Provide the [X, Y] coordinate of the cell's center where the given text is located.  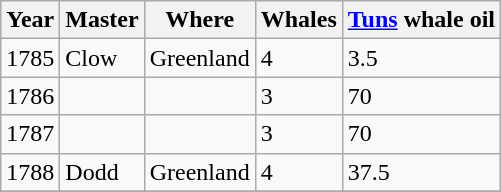
Whales [298, 20]
Clow [102, 58]
3.5 [421, 58]
1786 [30, 96]
1787 [30, 134]
Year [30, 20]
37.5 [421, 172]
Tuns whale oil [421, 20]
Where [200, 20]
Master [102, 20]
Dodd [102, 172]
1785 [30, 58]
1788 [30, 172]
